For the text-containing cell, return its midpoint in [X, Y] coordinate format. 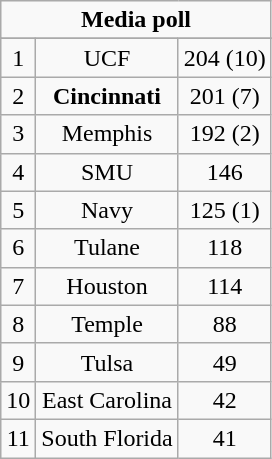
Temple [107, 324]
41 [224, 438]
42 [224, 400]
9 [18, 362]
118 [224, 248]
Cincinnati [107, 96]
Memphis [107, 134]
11 [18, 438]
Houston [107, 286]
Media poll [136, 20]
146 [224, 172]
South Florida [107, 438]
1 [18, 58]
5 [18, 210]
Tulane [107, 248]
UCF [107, 58]
7 [18, 286]
SMU [107, 172]
114 [224, 286]
8 [18, 324]
Tulsa [107, 362]
East Carolina [107, 400]
49 [224, 362]
2 [18, 96]
204 (10) [224, 58]
10 [18, 400]
Navy [107, 210]
201 (7) [224, 96]
4 [18, 172]
6 [18, 248]
3 [18, 134]
125 (1) [224, 210]
192 (2) [224, 134]
88 [224, 324]
